Capture the cell that displays the provided text and extract its [X, Y] central coordinate. 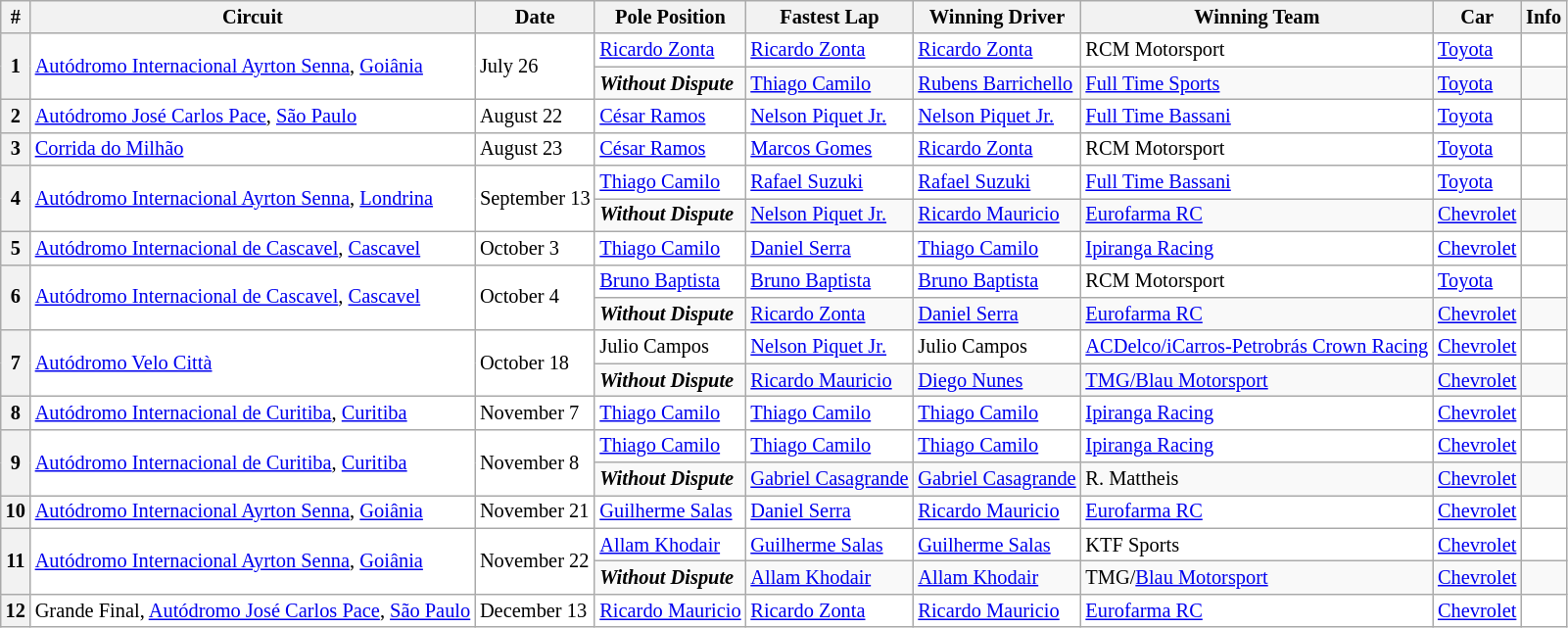
4 [16, 198]
November 7 [535, 412]
8 [16, 412]
5 [16, 248]
October 4 [535, 298]
Corrida do Milhão [253, 149]
December 13 [535, 610]
6 [16, 298]
Winning Team [1258, 17]
10 [16, 511]
October 18 [535, 362]
Car [1477, 17]
7 [16, 362]
Autódromo Internacional Ayrton Senna, Londrina [253, 198]
12 [16, 610]
11 [16, 560]
November 22 [535, 560]
October 3 [535, 248]
Autódromo José Carlos Pace, São Paulo [253, 116]
Fastest Lap [829, 17]
ACDelco/iCarros-Petrobrás Crown Racing [1258, 347]
9 [16, 462]
3 [16, 149]
2 [16, 116]
1 [16, 67]
Winning Driver [997, 17]
Full Time Sports [1258, 83]
November 8 [535, 462]
August 23 [535, 149]
Diego Nunes [997, 380]
Pole Position [670, 17]
Marcos Gomes [829, 149]
Circuit [253, 17]
# [16, 17]
July 26 [535, 67]
November 21 [535, 511]
KTF Sports [1258, 545]
Date [535, 17]
September 13 [535, 198]
Autódromo Velo Città [253, 362]
R. Mattheis [1258, 479]
Grande Final, Autódromo José Carlos Pace, São Paulo [253, 610]
Info [1544, 17]
August 22 [535, 116]
Rubens Barrichello [997, 83]
